From the cell containing the given text, extract its center point as (X, Y) coordinate. 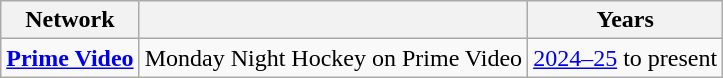
Monday Night Hockey on Prime Video (333, 58)
Network (70, 20)
Years (626, 20)
2024–25 to present (626, 58)
Prime Video (70, 58)
